Find where the given text appears and provide that cell's center as (X, Y) coordinate. 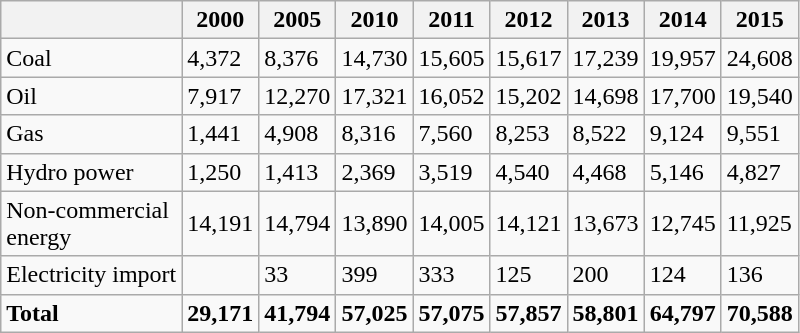
4,372 (220, 58)
2015 (760, 20)
Total (92, 313)
Gas (92, 134)
4,908 (298, 134)
19,957 (682, 58)
2,369 (374, 172)
70,588 (760, 313)
41,794 (298, 313)
64,797 (682, 313)
2013 (606, 20)
19,540 (760, 96)
29,171 (220, 313)
58,801 (606, 313)
7,917 (220, 96)
17,321 (374, 96)
124 (682, 275)
8,316 (374, 134)
14,191 (220, 224)
125 (528, 275)
5,146 (682, 172)
1,441 (220, 134)
Hydro power (92, 172)
200 (606, 275)
12,745 (682, 224)
12,270 (298, 96)
9,124 (682, 134)
57,857 (528, 313)
Coal (92, 58)
14,794 (298, 224)
14,005 (452, 224)
1,250 (220, 172)
2011 (452, 20)
8,522 (606, 134)
13,673 (606, 224)
Non-commercialenergy (92, 224)
15,605 (452, 58)
1,413 (298, 172)
8,253 (528, 134)
8,376 (298, 58)
4,827 (760, 172)
13,890 (374, 224)
24,608 (760, 58)
15,617 (528, 58)
2000 (220, 20)
11,925 (760, 224)
14,121 (528, 224)
16,052 (452, 96)
7,560 (452, 134)
15,202 (528, 96)
17,239 (606, 58)
2010 (374, 20)
14,698 (606, 96)
14,730 (374, 58)
Oil (92, 96)
2012 (528, 20)
399 (374, 275)
57,075 (452, 313)
4,540 (528, 172)
33 (298, 275)
2005 (298, 20)
4,468 (606, 172)
333 (452, 275)
Electricity import (92, 275)
2014 (682, 20)
136 (760, 275)
9,551 (760, 134)
57,025 (374, 313)
3,519 (452, 172)
17,700 (682, 96)
